From the cell containing the given text, extract its center point as [X, Y] coordinate. 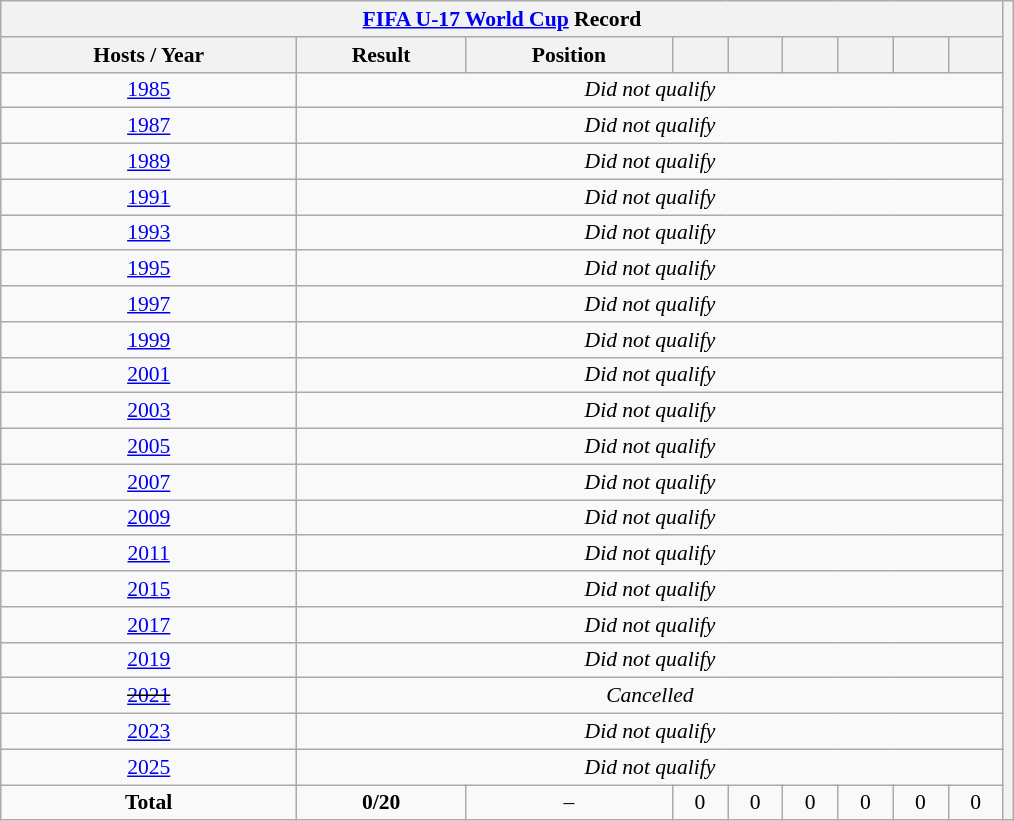
FIFA U-17 World Cup Record [502, 19]
1995 [149, 269]
2025 [149, 767]
2023 [149, 732]
2001 [149, 375]
1989 [149, 162]
1993 [149, 233]
2017 [149, 625]
1987 [149, 126]
2009 [149, 518]
Cancelled [650, 696]
– [568, 803]
2015 [149, 589]
2011 [149, 554]
2021 [149, 696]
1991 [149, 197]
1985 [149, 90]
Result [382, 55]
2007 [149, 482]
2019 [149, 660]
0/20 [382, 803]
2005 [149, 447]
1999 [149, 340]
2003 [149, 411]
Hosts / Year [149, 55]
1997 [149, 304]
Position [568, 55]
Total [149, 803]
